Capture the cell that displays the provided text and extract its (X, Y) central coordinate. 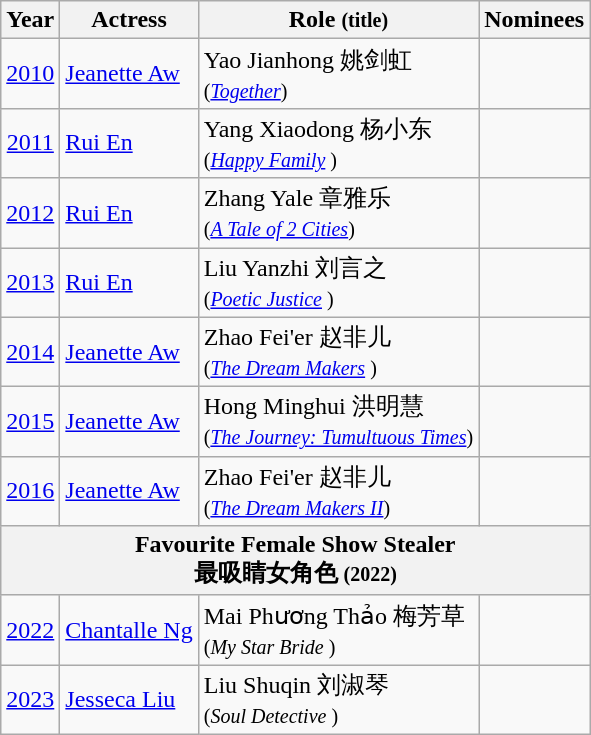
2014 (30, 352)
Zhang Yale 章雅乐(A Tale of 2 Cities) (338, 213)
2015 (30, 422)
Zhao Fei'er 赵非儿(The Dream Makers ) (338, 352)
Favourite Female Show Stealer 最吸睛女角色 (2022) (296, 561)
Yang Xiaodong 杨小东(Happy Family ) (338, 143)
2013 (30, 283)
Mai Phương Thảo 梅芳草 (My Star Bride ) (338, 630)
Zhao Fei'er 赵非儿(The Dream Makers II) (338, 491)
2023 (30, 700)
Yao Jianhong 姚剑虹(Together) (338, 74)
Jesseca Liu (129, 700)
Year (30, 20)
Hong Minghui 洪明慧(The Journey: Tumultuous Times) (338, 422)
2011 (30, 143)
2010 (30, 74)
2016 (30, 491)
Role (title) (338, 20)
2022 (30, 630)
Actress (129, 20)
Liu Shuqin 刘淑琴 (Soul Detective ) (338, 700)
Nominees (534, 20)
Chantalle Ng (129, 630)
Liu Yanzhi 刘言之(Poetic Justice ) (338, 283)
2012 (30, 213)
